Extract the [X, Y] coordinate from the center of the cell holding the provided text.  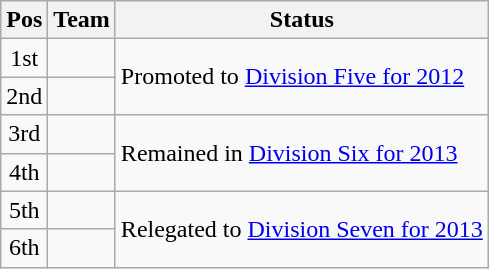
6th [24, 248]
1st [24, 58]
5th [24, 210]
Remained in Division Six for 2013 [302, 153]
Pos [24, 20]
Promoted to Division Five for 2012 [302, 77]
Relegated to Division Seven for 2013 [302, 229]
Team [82, 20]
Status [302, 20]
3rd [24, 134]
4th [24, 172]
2nd [24, 96]
